Return [x, y] of the center of cell containing provided text 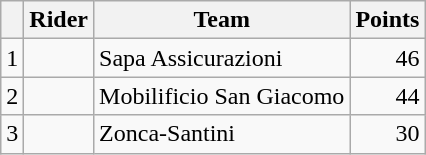
Sapa Assicurazioni [222, 58]
44 [388, 96]
Mobilificio San Giacomo [222, 96]
Points [388, 20]
1 [12, 58]
Rider [59, 20]
46 [388, 58]
Zonca-Santini [222, 134]
2 [12, 96]
3 [12, 134]
Team [222, 20]
30 [388, 134]
